Capture the cell that displays the provided text and extract its (x, y) central coordinate. 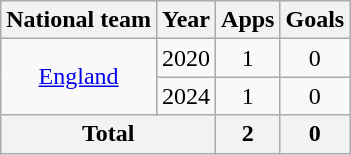
Goals (315, 20)
National team (79, 20)
Year (186, 20)
England (79, 77)
2024 (186, 96)
2 (248, 134)
Total (108, 134)
Apps (248, 20)
2020 (186, 58)
